Return the (x, y) coordinate for the center point of the cell that contains the specified text.  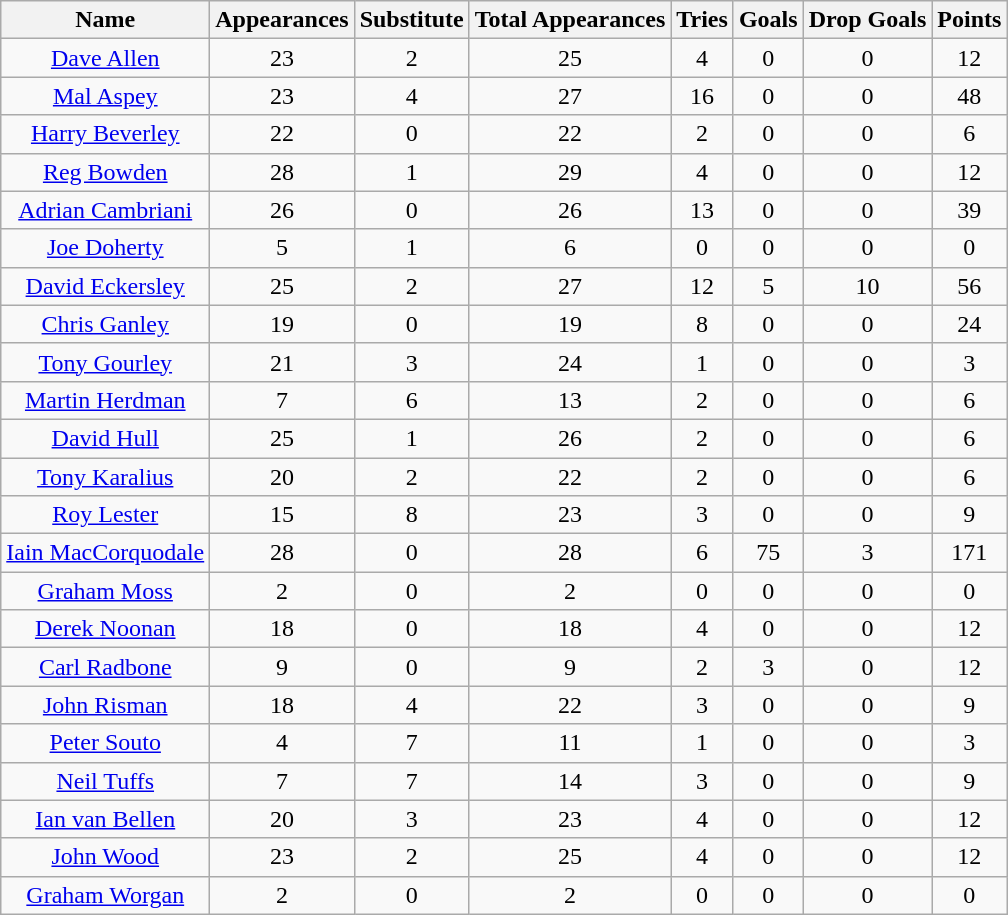
Ian van Bellen (106, 819)
16 (702, 96)
Adrian Cambriani (106, 210)
Substitute (412, 20)
Reg Bowden (106, 172)
John Wood (106, 857)
14 (570, 781)
Iain MacCorquodale (106, 553)
Total Appearances (570, 20)
David Eckersley (106, 286)
Appearances (282, 20)
Dave Allen (106, 58)
48 (970, 96)
Tony Karalius (106, 477)
21 (282, 362)
Carl Radbone (106, 667)
Graham Worgan (106, 895)
Chris Ganley (106, 324)
10 (868, 286)
Martin Herdman (106, 400)
John Risman (106, 705)
Points (970, 20)
56 (970, 286)
Derek Noonan (106, 629)
171 (970, 553)
Peter Souto (106, 743)
Tries (702, 20)
Mal Aspey (106, 96)
Name (106, 20)
39 (970, 210)
Neil Tuffs (106, 781)
Graham Moss (106, 591)
15 (282, 515)
75 (768, 553)
Roy Lester (106, 515)
29 (570, 172)
Joe Doherty (106, 248)
David Hull (106, 438)
Goals (768, 20)
Drop Goals (868, 20)
11 (570, 743)
Harry Beverley (106, 134)
Tony Gourley (106, 362)
